Determine the (X, Y) coordinate at the center of the cell enclosing the given text.  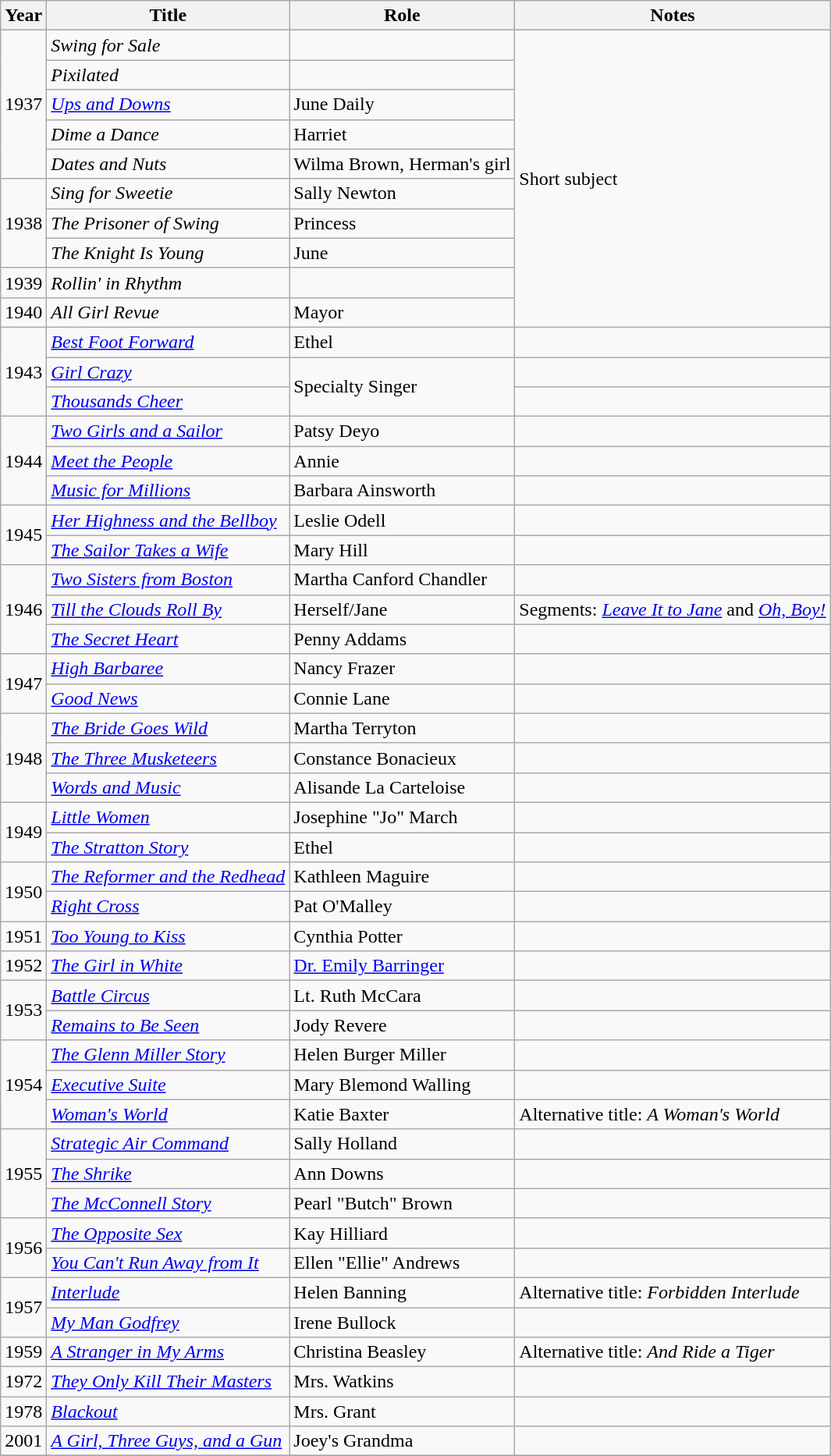
You Can't Run Away from It (169, 1262)
Kathleen Maguire (403, 877)
Leslie Odell (403, 520)
Ellen "Ellie" Andrews (403, 1262)
1955 (23, 1174)
Helen Burger Miller (403, 1055)
The Bride Goes Wild (169, 728)
Connie Lane (403, 698)
Notes (673, 16)
The Opposite Sex (169, 1233)
1972 (23, 1382)
Mary Hill (403, 550)
Martha Terryton (403, 728)
Lt. Ruth McCara (403, 996)
Till the Clouds Roll By (169, 609)
Helen Banning (403, 1292)
Short subject (673, 179)
Interlude (169, 1292)
The Reformer and the Redhead (169, 877)
Mary Blemond Walling (403, 1085)
1948 (23, 758)
The Knight Is Young (169, 253)
Strategic Air Command (169, 1144)
Barbara Ainsworth (403, 491)
The Stratton Story (169, 847)
Woman's World (169, 1114)
Battle Circus (169, 996)
Girl Crazy (169, 372)
1954 (23, 1085)
1978 (23, 1412)
Wilma Brown, Herman's girl (403, 164)
The Glenn Miller Story (169, 1055)
Specialty Singer (403, 387)
1953 (23, 1010)
Princess (403, 223)
Josephine "Jo" March (403, 817)
1950 (23, 892)
Pat O'Malley (403, 907)
Right Cross (169, 907)
Mrs. Grant (403, 1412)
1944 (23, 461)
Sally Newton (403, 194)
Executive Suite (169, 1085)
Alisande La Carteloise (403, 787)
Kay Hilliard (403, 1233)
Alternative title: Forbidden Interlude (673, 1292)
Herself/Jane (403, 609)
June Daily (403, 105)
The Secret Heart (169, 639)
June (403, 253)
Christina Beasley (403, 1352)
Sing for Sweetie (169, 194)
A Girl, Three Guys, and a Gun (169, 1441)
1949 (23, 832)
1957 (23, 1307)
Mayor (403, 312)
My Man Godfrey (169, 1323)
The Shrike (169, 1174)
Nancy Frazer (403, 669)
Martha Canford Chandler (403, 580)
Joey's Grandma (403, 1441)
Annie (403, 461)
Alternative title: A Woman's World (673, 1114)
The Prisoner of Swing (169, 223)
Cynthia Potter (403, 936)
Dime a Dance (169, 134)
Thousands Cheer (169, 402)
1943 (23, 371)
Swing for Sale (169, 45)
Too Young to Kiss (169, 936)
Year (23, 16)
The Girl in White (169, 966)
Blackout (169, 1412)
Role (403, 16)
Dr. Emily Barringer (403, 966)
Ann Downs (403, 1174)
The Three Musketeers (169, 758)
Penny Addams (403, 639)
Rollin' in Rhythm (169, 282)
Good News (169, 698)
Jody Revere (403, 1025)
1945 (23, 535)
Words and Music (169, 787)
Segments: Leave It to Jane and Oh, Boy! (673, 609)
Patsy Deyo (403, 431)
The Sailor Takes a Wife (169, 550)
Her Highness and the Bellboy (169, 520)
All Girl Revue (169, 312)
1956 (23, 1248)
2001 (23, 1441)
The McConnell Story (169, 1203)
Little Women (169, 817)
Pearl "Butch" Brown (403, 1203)
Best Foot Forward (169, 342)
A Stranger in My Arms (169, 1352)
Pixilated (169, 75)
Remains to Be Seen (169, 1025)
Sally Holland (403, 1144)
Irene Bullock (403, 1323)
Mrs. Watkins (403, 1382)
Title (169, 16)
High Barbaree (169, 669)
1952 (23, 966)
Dates and Nuts (169, 164)
1937 (23, 105)
Alternative title: And Ride a Tiger (673, 1352)
Two Girls and a Sailor (169, 431)
Katie Baxter (403, 1114)
They Only Kill Their Masters (169, 1382)
Constance Bonacieux (403, 758)
1959 (23, 1352)
1951 (23, 936)
Meet the People (169, 461)
1938 (23, 223)
1947 (23, 684)
1946 (23, 609)
Two Sisters from Boston (169, 580)
1939 (23, 282)
Ups and Downs (169, 105)
Harriet (403, 134)
1940 (23, 312)
Music for Millions (169, 491)
